For the text-containing cell, return its midpoint in (X, Y) coordinate format. 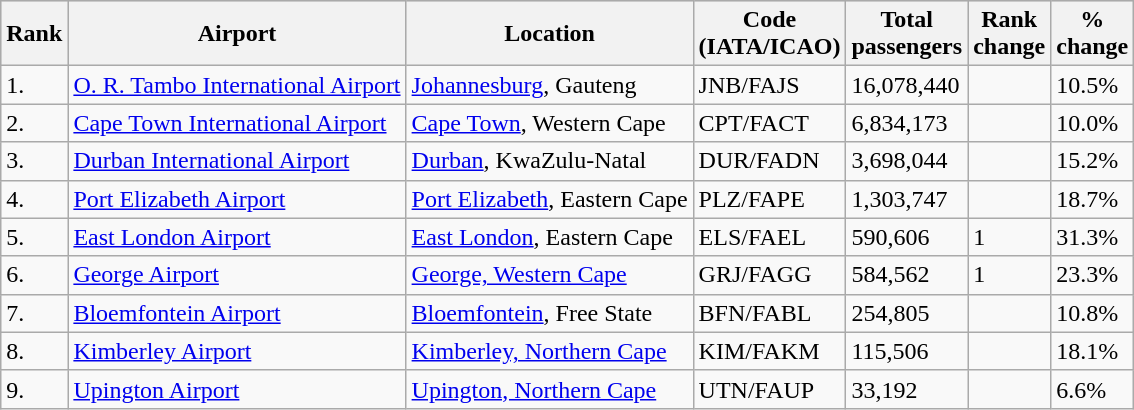
KIM/FAKM (770, 351)
5. (34, 237)
Cape Town, Western Cape (550, 123)
Rank (34, 34)
23.3% (1092, 275)
Durban International Airport (237, 161)
18.1% (1092, 351)
1. (34, 85)
ELS/FAEL (770, 237)
George Airport (237, 275)
Bloemfontein Airport (237, 313)
O. R. Tambo International Airport (237, 85)
15.2% (1092, 161)
1,303,747 (907, 199)
Port Elizabeth Airport (237, 199)
3. (34, 161)
Airport (237, 34)
Rankchange (1010, 34)
Location (550, 34)
16,078,440 (907, 85)
Johannesburg, Gauteng (550, 85)
Upington, Northern Cape (550, 389)
10.0% (1092, 123)
10.8% (1092, 313)
254,805 (907, 313)
Totalpassengers (907, 34)
584,562 (907, 275)
Bloemfontein, Free State (550, 313)
590,606 (907, 237)
BFN/FABL (770, 313)
Code(IATA/ICAO) (770, 34)
3,698,044 (907, 161)
Upington Airport (237, 389)
DUR/FADN (770, 161)
2. (34, 123)
18.7% (1092, 199)
8. (34, 351)
6,834,173 (907, 123)
East London, Eastern Cape (550, 237)
33,192 (907, 389)
GRJ/FAGG (770, 275)
4. (34, 199)
Kimberley Airport (237, 351)
JNB/FAJS (770, 85)
Port Elizabeth, Eastern Cape (550, 199)
UTN/FAUP (770, 389)
%change (1092, 34)
Kimberley, Northern Cape (550, 351)
George, Western Cape (550, 275)
7. (34, 313)
Durban, KwaZulu-Natal (550, 161)
Cape Town International Airport (237, 123)
9. (34, 389)
10.5% (1092, 85)
CPT/FACT (770, 123)
East London Airport (237, 237)
PLZ/FAPE (770, 199)
31.3% (1092, 237)
6. (34, 275)
115,506 (907, 351)
6.6% (1092, 389)
